Return the (x, y) coordinate for the center point of the cell that contains the specified text.  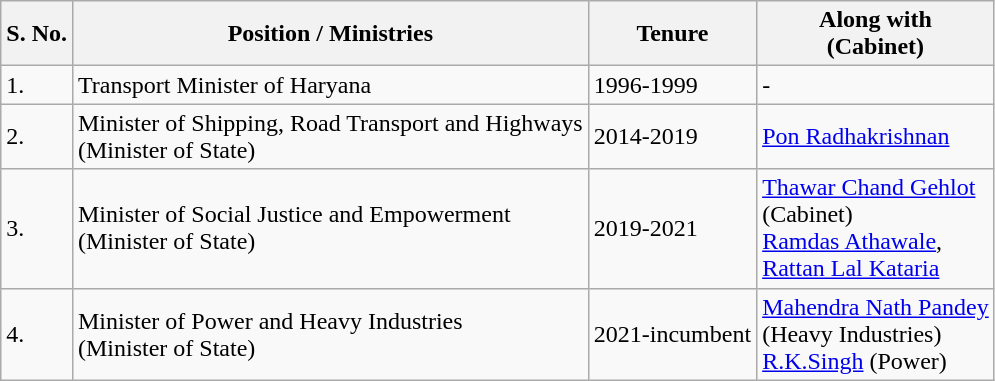
Position / Ministries (330, 34)
1996-1999 (672, 85)
Minister of Power and Heavy Industries(Minister of State) (330, 334)
1. (37, 85)
2. (37, 136)
4. (37, 334)
Minister of Social Justice and Empowerment(Minister of State) (330, 228)
- (876, 85)
2019-2021 (672, 228)
Transport Minister of Haryana (330, 85)
Minister of Shipping, Road Transport and Highways(Minister of State) (330, 136)
2021-incumbent (672, 334)
Mahendra Nath Pandey(Heavy Industries)R.K.Singh (Power) (876, 334)
Tenure (672, 34)
Pon Radhakrishnan (876, 136)
2014-2019 (672, 136)
S. No. (37, 34)
3. (37, 228)
Thawar Chand Gehlot(Cabinet)Ramdas Athawale,Rattan Lal Kataria (876, 228)
Along with(Cabinet) (876, 34)
